From the cell containing the given text, extract its center point as (X, Y) coordinate. 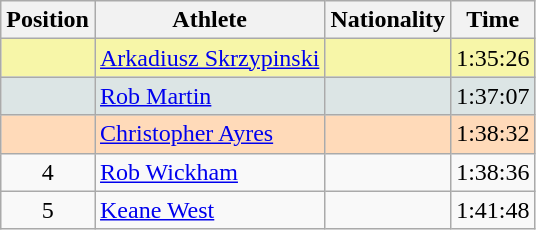
Rob Wickham (209, 172)
1:35:26 (493, 58)
1:38:32 (493, 134)
Time (493, 20)
Rob Martin (209, 96)
5 (48, 210)
Arkadiusz Skrzypinski (209, 58)
Nationality (388, 20)
Keane West (209, 210)
Athlete (209, 20)
1:41:48 (493, 210)
1:37:07 (493, 96)
Christopher Ayres (209, 134)
Position (48, 20)
4 (48, 172)
1:38:36 (493, 172)
